Extract the [x, y] coordinate from the center of the cell holding the provided text.  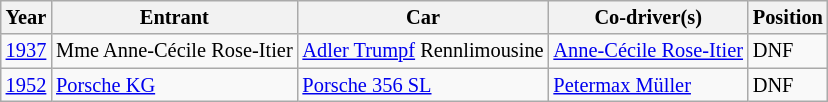
Porsche 356 SL [424, 85]
Position [788, 17]
Mme Anne-Cécile Rose-Itier [174, 51]
Year [26, 17]
Car [424, 17]
Co-driver(s) [648, 17]
1952 [26, 85]
Anne-Cécile Rose-Itier [648, 51]
Entrant [174, 17]
Adler Trumpf Rennlimousine [424, 51]
1937 [26, 51]
Porsche KG [174, 85]
Petermax Müller [648, 85]
